For the text-containing cell, return its midpoint in [x, y] coordinate format. 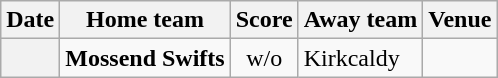
w/o [264, 58]
Venue [460, 20]
Home team [145, 20]
Score [264, 20]
Mossend Swifts [145, 58]
Away team [360, 20]
Kirkcaldy [360, 58]
Date [30, 20]
